Determine the (x, y) coordinate at the center of the cell enclosing the given text.  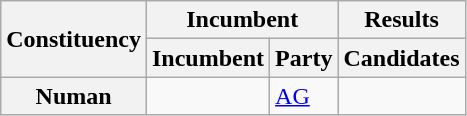
Constituency (74, 39)
Numan (74, 96)
Party (304, 58)
Candidates (402, 58)
Results (402, 20)
AG (304, 96)
